Capture the cell that displays the provided text and extract its (x, y) central coordinate. 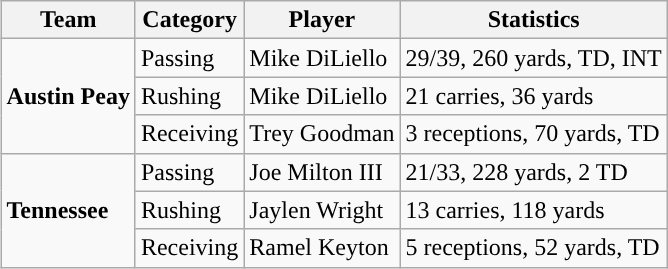
Category (189, 20)
Statistics (534, 20)
Trey Goodman (322, 134)
21 carries, 36 yards (534, 96)
Joe Milton III (322, 172)
21/33, 228 yards, 2 TD (534, 172)
13 carries, 118 yards (534, 210)
Tennessee (68, 210)
3 receptions, 70 yards, TD (534, 134)
Player (322, 20)
5 receptions, 52 yards, TD (534, 248)
Ramel Keyton (322, 248)
Austin Peay (68, 96)
29/39, 260 yards, TD, INT (534, 58)
Jaylen Wright (322, 210)
Team (68, 20)
